Search for the cell housing the specified text and yield its (x, y) center coordinate. 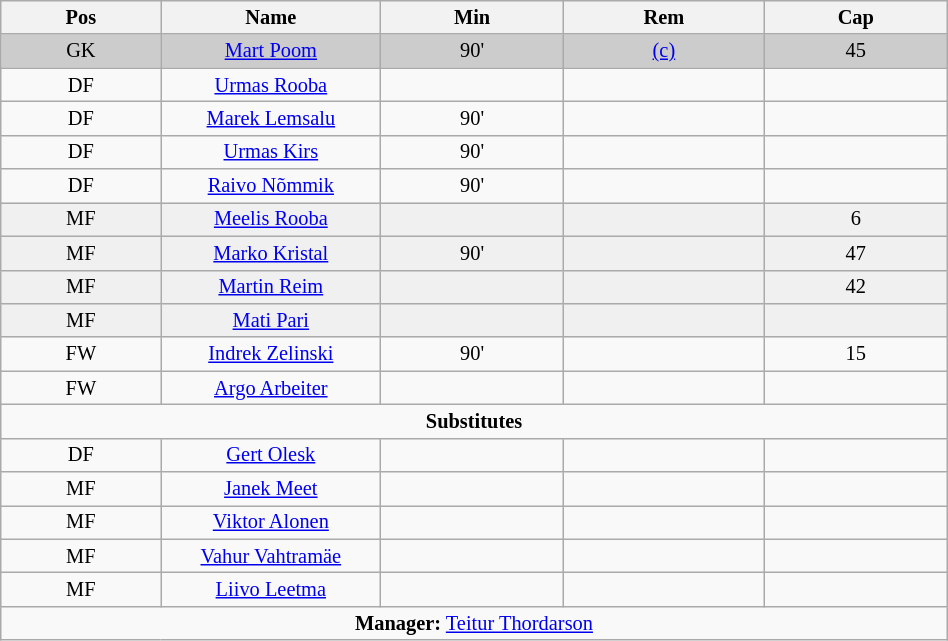
Argo Arbeiter (271, 388)
Min (472, 17)
(c) (664, 51)
Substitutes (474, 421)
Indrek Zelinski (271, 354)
Viktor Alonen (271, 522)
Urmas Rooba (271, 85)
Raivo Nõmmik (271, 186)
Janek Meet (271, 489)
6 (856, 219)
Mati Pari (271, 320)
42 (856, 287)
Vahur Vahtramäe (271, 556)
Pos (81, 17)
Meelis Rooba (271, 219)
47 (856, 253)
Liivo Leetma (271, 589)
45 (856, 51)
Marko Kristal (271, 253)
15 (856, 354)
Manager: Teitur Thordarson (474, 623)
Cap (856, 17)
Mart Poom (271, 51)
Martin Reim (271, 287)
GK (81, 51)
Name (271, 17)
Rem (664, 17)
Urmas Kirs (271, 152)
Marek Lemsalu (271, 118)
Gert Olesk (271, 455)
